Output the (x, y) coordinate of the center of the cell containing the given text.  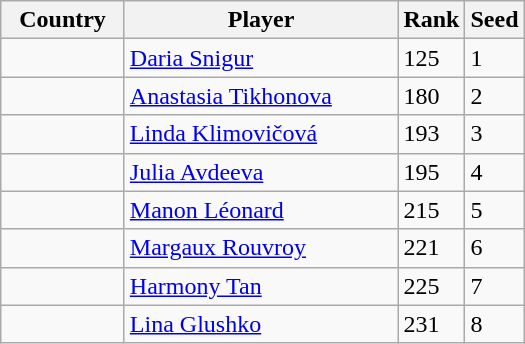
6 (494, 248)
225 (432, 286)
195 (432, 172)
Julia Avdeeva (261, 172)
221 (432, 248)
231 (432, 324)
Manon Léonard (261, 210)
5 (494, 210)
Linda Klimovičová (261, 134)
4 (494, 172)
193 (432, 134)
8 (494, 324)
2 (494, 96)
7 (494, 286)
Daria Snigur (261, 58)
Country (63, 20)
Harmony Tan (261, 286)
125 (432, 58)
215 (432, 210)
Seed (494, 20)
1 (494, 58)
Margaux Rouvroy (261, 248)
Player (261, 20)
3 (494, 134)
Rank (432, 20)
Anastasia Tikhonova (261, 96)
180 (432, 96)
Lina Glushko (261, 324)
